Pinpoint the cell where the given text exists, returning its [X, Y] midpoint coordinate. 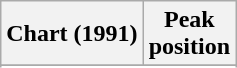
Chart (1991) [72, 34]
Peakposition [189, 34]
